For the text-containing cell, return its midpoint in [x, y] coordinate format. 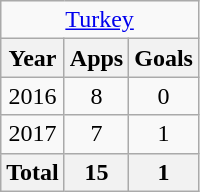
8 [96, 96]
Total [33, 172]
Goals [164, 58]
Apps [96, 58]
Turkey [100, 20]
2016 [33, 96]
15 [96, 172]
Year [33, 58]
2017 [33, 134]
0 [164, 96]
7 [96, 134]
